Determine the [x, y] coordinate at the center of the cell enclosing the given text.  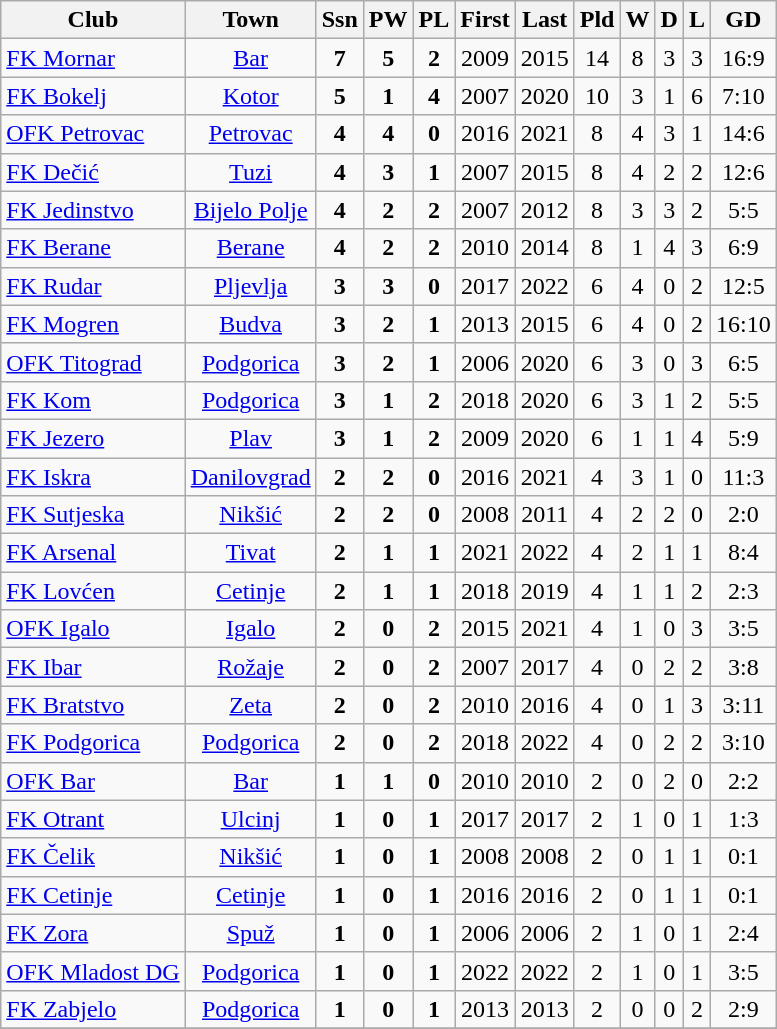
FK Rudar [93, 286]
FK Lovćen [93, 591]
Tivat [250, 553]
8:4 [744, 553]
2011 [544, 515]
11:3 [744, 477]
6:5 [744, 362]
FK Dečić [93, 172]
FK Jedinstvo [93, 210]
FK Podgorica [93, 743]
PW [388, 20]
FK Čelik [93, 857]
2:2 [744, 781]
2:4 [744, 933]
Ssn [340, 20]
First [485, 20]
Tuzi [250, 172]
FK Arsenal [93, 553]
2012 [544, 210]
7:10 [744, 96]
2:9 [744, 1009]
3:8 [744, 667]
FK Jezero [93, 438]
Pljevlja [250, 286]
10 [597, 96]
Rožaje [250, 667]
Plav [250, 438]
1:3 [744, 819]
FK Berane [93, 248]
PL [434, 20]
FK Cetinje [93, 895]
FK Bokelj [93, 96]
2019 [544, 591]
Pld [597, 20]
OFK Mladost DG [93, 971]
Club [93, 20]
FK Mornar [93, 58]
Danilovgrad [250, 477]
OFK Igalo [93, 629]
2014 [544, 248]
OFK Bar [93, 781]
12:6 [744, 172]
16:9 [744, 58]
3:11 [744, 705]
14:6 [744, 134]
FK Zabjelo [93, 1009]
Igalo [250, 629]
W [638, 20]
Petrovac [250, 134]
FK Zora [93, 933]
D [669, 20]
Spuž [250, 933]
FK Bratstvo [93, 705]
7 [340, 58]
Budva [250, 324]
GD [744, 20]
OFK Titograd [93, 362]
12:5 [744, 286]
FK Iskra [93, 477]
Zeta [250, 705]
FK Ibar [93, 667]
2:0 [744, 515]
Ulcinj [250, 819]
FK Sutjeska [93, 515]
OFK Petrovac [93, 134]
L [696, 20]
6:9 [744, 248]
Town [250, 20]
16:10 [744, 324]
Berane [250, 248]
FK Kom [93, 400]
5:9 [744, 438]
2:3 [744, 591]
Last [544, 20]
Bijelo Polje [250, 210]
FK Otrant [93, 819]
3:10 [744, 743]
14 [597, 58]
Kotor [250, 96]
FK Mogren [93, 324]
